Determine the [x, y] coordinate at the center of the cell enclosing the given text.  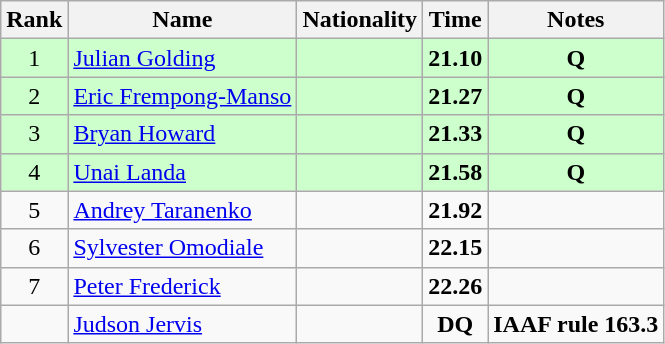
6 [34, 248]
Sylvester Omodiale [182, 248]
Time [456, 20]
Unai Landa [182, 172]
Eric Frempong-Manso [182, 96]
21.58 [456, 172]
4 [34, 172]
1 [34, 58]
DQ [456, 324]
Bryan Howard [182, 134]
22.26 [456, 286]
21.33 [456, 134]
5 [34, 210]
Judson Jervis [182, 324]
Andrey Taranenko [182, 210]
22.15 [456, 248]
Nationality [360, 20]
Peter Frederick [182, 286]
21.10 [456, 58]
Julian Golding [182, 58]
IAAF rule 163.3 [576, 324]
21.27 [456, 96]
3 [34, 134]
2 [34, 96]
Notes [576, 20]
Rank [34, 20]
21.92 [456, 210]
Name [182, 20]
7 [34, 286]
